Search for the cell housing the specified text and yield its (x, y) center coordinate. 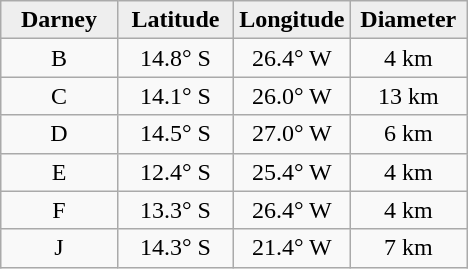
21.4° W (292, 248)
12.4° S (175, 172)
13 km (408, 96)
F (59, 210)
6 km (408, 134)
D (59, 134)
7 km (408, 248)
27.0° W (292, 134)
E (59, 172)
J (59, 248)
Longitude (292, 20)
Diameter (408, 20)
14.8° S (175, 58)
Darney (59, 20)
B (59, 58)
C (59, 96)
25.4° W (292, 172)
14.1° S (175, 96)
13.3° S (175, 210)
Latitude (175, 20)
14.5° S (175, 134)
26.0° W (292, 96)
14.3° S (175, 248)
